For the text-containing cell, return its midpoint in (x, y) coordinate format. 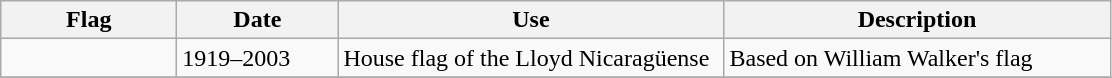
House flag of the Lloyd Nicaragüense (531, 58)
Date (258, 20)
Based on William Walker's flag (917, 58)
1919–2003 (258, 58)
Flag (89, 20)
Description (917, 20)
Use (531, 20)
